Detect which cell encompasses the target text, then output its [x, y] center coordinate. 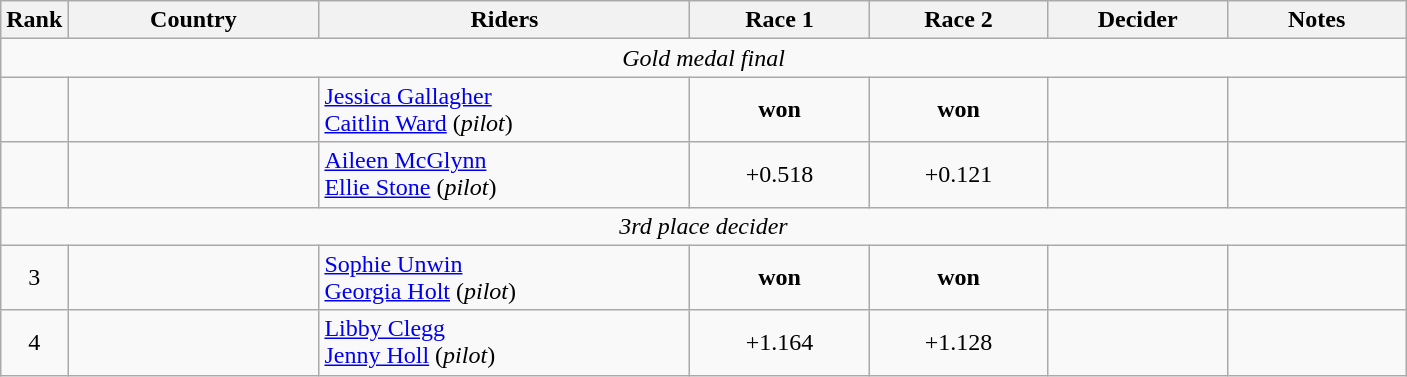
+1.164 [780, 342]
Libby CleggJenny Holl (pilot) [504, 342]
3 [34, 278]
Jessica GallagherCaitlin Ward (pilot) [504, 110]
4 [34, 342]
Sophie UnwinGeorgia Holt (pilot) [504, 278]
Race 2 [958, 20]
Notes [1316, 20]
3rd place decider [704, 226]
Gold medal final [704, 58]
Race 1 [780, 20]
Rank [34, 20]
Aileen McGlynnEllie Stone (pilot) [504, 174]
+0.518 [780, 174]
+1.128 [958, 342]
+0.121 [958, 174]
Riders [504, 20]
Country [194, 20]
Decider [1138, 20]
